For the text-containing cell, return its midpoint in (X, Y) coordinate format. 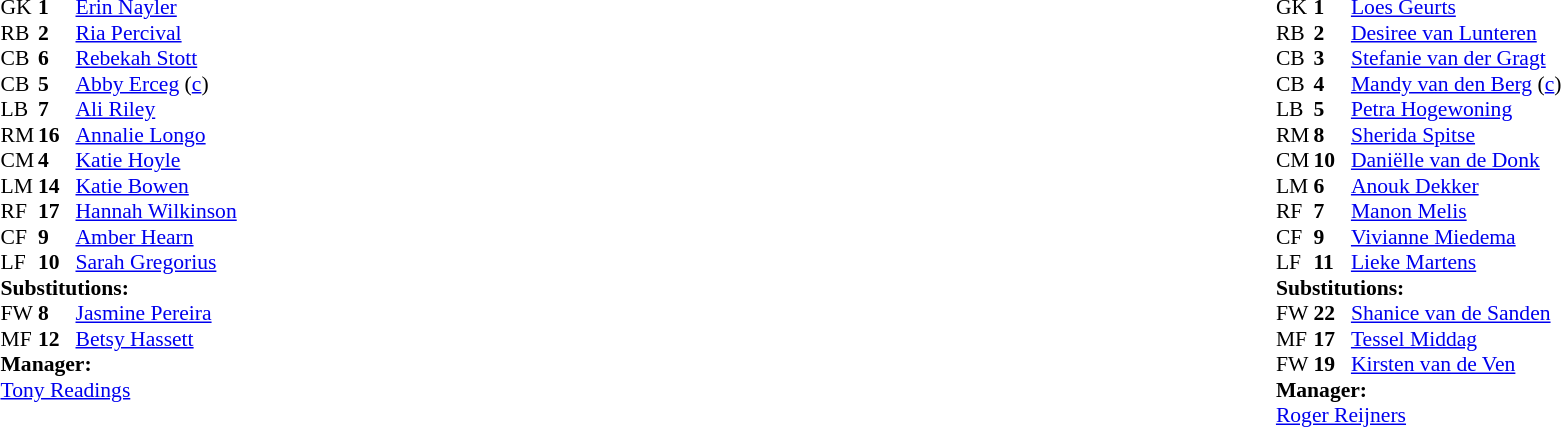
12 (57, 339)
Rebekah Stott (156, 59)
Amber Hearn (156, 237)
Katie Bowen (156, 186)
Ali Riley (156, 109)
Substitutions: (118, 288)
22 (1332, 313)
Manager: (118, 365)
11 (1332, 263)
Annalie Longo (156, 135)
Ria Percival (156, 33)
3 (1332, 59)
Sarah Gregorius (156, 263)
Katie Hoyle (156, 161)
14 (57, 186)
Abby Erceg (c) (156, 84)
Betsy Hassett (156, 339)
19 (1332, 365)
16 (57, 135)
Hannah Wilkinson (156, 211)
Tony Readings (118, 390)
Jasmine Pereira (156, 313)
